Identify which cell holds the provided text, then report its (x, y) central coordinate. 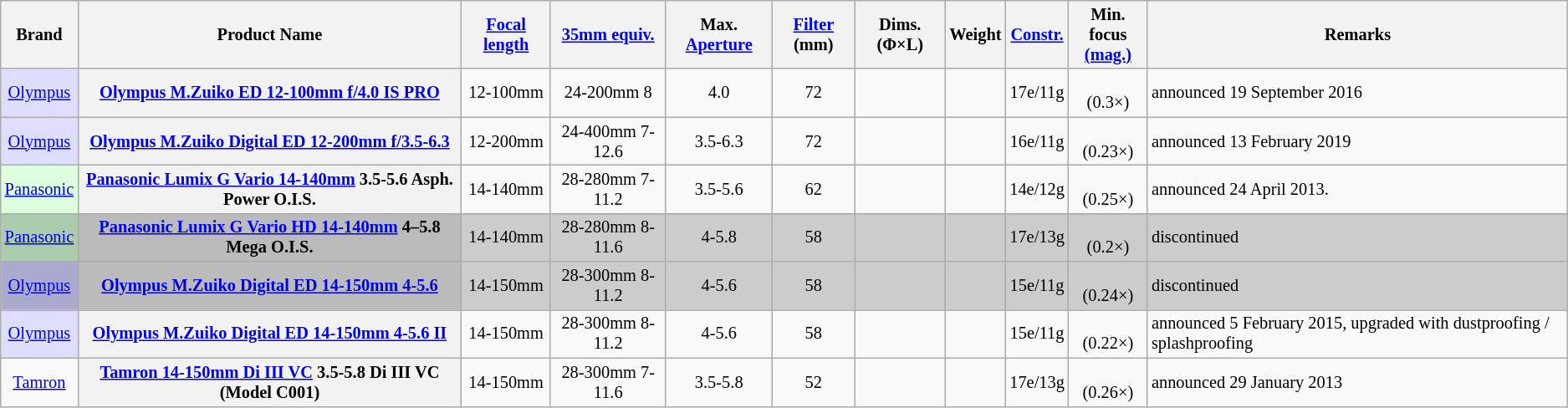
28-280mm 7-11.2 (608, 189)
announced 24 April 2013. (1358, 189)
(0.26×) (1108, 382)
3.5-5.8 (719, 382)
3.5-5.6 (719, 189)
Panasonic Lumix G Vario HD 14-140mm 4–5.8 Mega O.I.S. (269, 237)
(0.23×) (1108, 141)
Constr. (1037, 34)
Olympus M.Zuiko ED 12-100mm f/4.0 IS PRO (269, 93)
(0.2×) (1108, 237)
17e/11g (1037, 93)
Tamron 14-150mm Di III VC 3.5-5.8 Di III VC (Model C001) (269, 382)
62 (813, 189)
28-280mm 8-11.6 (608, 237)
Panasonic Lumix G Vario 14-140mm 3.5-5.6 Asph. Power O.I.S. (269, 189)
announced 19 September 2016 (1358, 93)
announced 29 January 2013 (1358, 382)
(0.3×) (1108, 93)
Olympus M.Zuiko Digital ED 14-150mm 4-5.6 II (269, 334)
(0.22×) (1108, 334)
Weight (975, 34)
(0.25×) (1108, 189)
Product Name (269, 34)
announced 5 February 2015, upgraded with dustproofing / splashproofing (1358, 334)
Olympus M.Zuiko Digital ED 14-150mm 4-5.6 (269, 286)
Max. Aperture (719, 34)
Olympus M.Zuiko Digital ED 12-200mm f/3.5-6.3 (269, 141)
Dims. (Φ×L) (900, 34)
Tamron (39, 382)
Min. focus(mag.) (1108, 34)
24-400mm 7-12.6 (608, 141)
Focal length (507, 34)
35mm equiv. (608, 34)
14e/12g (1037, 189)
16e/11g (1037, 141)
(0.24×) (1108, 286)
Filter (mm) (813, 34)
28-300mm 7-11.6 (608, 382)
24-200mm 8 (608, 93)
12-200mm (507, 141)
3.5-6.3 (719, 141)
4-5.8 (719, 237)
Brand (39, 34)
4.0 (719, 93)
52 (813, 382)
12-100mm (507, 93)
announced 13 February 2019 (1358, 141)
Remarks (1358, 34)
